Determine the (x, y) coordinate at the center of the cell enclosing the given text.  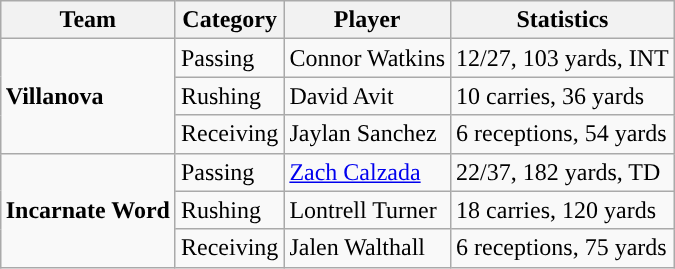
Category (229, 20)
10 carries, 36 yards (563, 96)
Statistics (563, 20)
David Avit (368, 96)
Jaylan Sanchez (368, 134)
22/37, 182 yards, TD (563, 172)
6 receptions, 54 yards (563, 134)
Villanova (88, 96)
Connor Watkins (368, 58)
12/27, 103 yards, INT (563, 58)
Incarnate Word (88, 210)
Lontrell Turner (368, 210)
Player (368, 20)
Jalen Walthall (368, 248)
Team (88, 20)
6 receptions, 75 yards (563, 248)
Zach Calzada (368, 172)
18 carries, 120 yards (563, 210)
